For the text-containing cell, return its midpoint in (x, y) coordinate format. 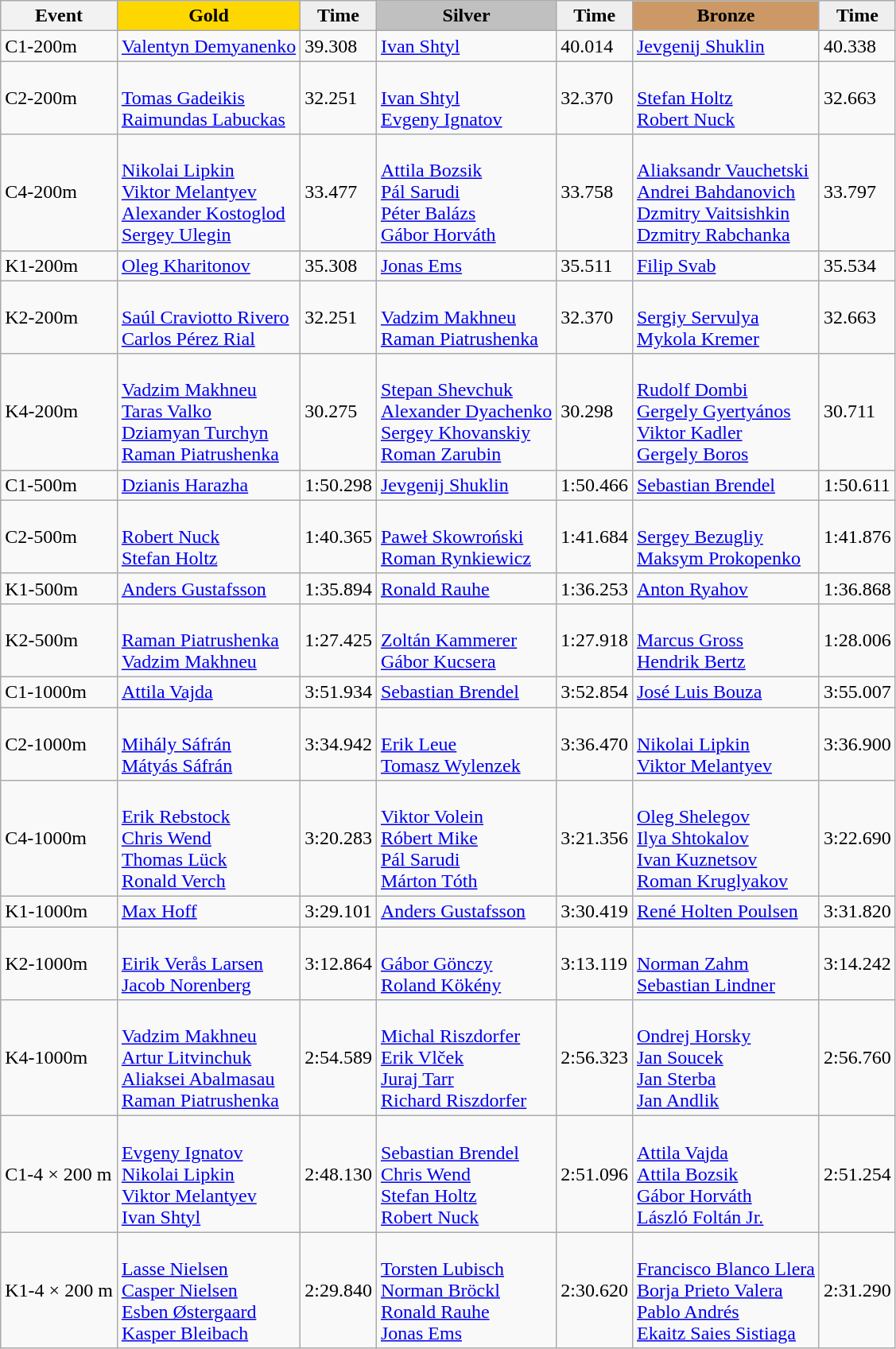
Ivan ShtylEvgeny Ignatov (466, 98)
1:50.298 (339, 485)
Vadzim MakhneuRaman Piatrushenka (466, 317)
2:54.589 (339, 1058)
Bronze (725, 16)
30.298 (595, 412)
Aliaksandr VauchetskiAndrei BahdanovichDzmitry VaitsishkinDzmitry Rabchanka (725, 192)
3:31.820 (857, 912)
35.511 (595, 266)
30.275 (339, 412)
Attila VajdaAttila BozsikGábor HorváthLászló Foltán Jr. (725, 1174)
K2-1000m (59, 963)
Zoltán KammererGábor Kucsera (466, 640)
Ivan Shtyl (466, 46)
3:30.419 (595, 912)
40.014 (595, 46)
30.711 (857, 412)
2:56.760 (857, 1058)
2:48.130 (339, 1174)
Anton Ryahov (725, 588)
3:34.942 (339, 744)
K1-4 × 200 m (59, 1290)
Viktor VoleinRóbert MikePál SarudiMárton Tóth (466, 839)
1:50.611 (857, 485)
Gábor GönczyRoland Kökény (466, 963)
3:51.934 (339, 692)
Erik LeueTomasz Wylenzek (466, 744)
3:55.007 (857, 692)
Event (59, 16)
Sebastian BrendelChris WendStefan HoltzRobert Nuck (466, 1174)
C1-200m (59, 46)
Norman ZahmSebastian Lindner (725, 963)
Dzianis Harazha (208, 485)
3:14.242 (857, 963)
Nikolai LipkinViktor Melantyev (725, 744)
K1-1000m (59, 912)
1:28.006 (857, 640)
3:20.283 (339, 839)
K4-200m (59, 412)
Max Hoff (208, 912)
2:51.254 (857, 1174)
K1-500m (59, 588)
Vadzim MakhneuTaras ValkoDziamyan TurchynRaman Piatrushenka (208, 412)
Lasse NielsenCasper NielsenEsben ØstergaardKasper Bleibach (208, 1290)
Nikolai LipkinViktor MelantyevAlexander KostoglodSergey Ulegin (208, 192)
35.308 (339, 266)
33.758 (595, 192)
33.477 (339, 192)
3:36.900 (857, 744)
1:41.876 (857, 537)
K1-200m (59, 266)
3:12.864 (339, 963)
Filip Svab (725, 266)
Valentyn Demyanenko (208, 46)
Raman PiatrushenkaVadzim Makhneu (208, 640)
39.308 (339, 46)
1:36.253 (595, 588)
2:51.096 (595, 1174)
Stefan HoltzRobert Nuck (725, 98)
Sergey BezugliyMaksym Prokopenko (725, 537)
K4-1000m (59, 1058)
Francisco Blanco LleraBorja Prieto ValeraPablo AndrésEkaitz Saies Sistiaga (725, 1290)
Jonas Ems (466, 266)
C4-200m (59, 192)
Ronald Rauhe (466, 588)
C2-500m (59, 537)
Oleg ShelegovIlya ShtokalovIvan KuznetsovRoman Kruglyakov (725, 839)
C2-200m (59, 98)
1:27.425 (339, 640)
2:56.323 (595, 1058)
1:40.365 (339, 537)
Ondrej HorskyJan SoucekJan SterbaJan Andlik (725, 1058)
José Luis Bouza (725, 692)
3:13.119 (595, 963)
Torsten LubischNorman BröcklRonald RauheJonas Ems (466, 1290)
3:21.356 (595, 839)
3:29.101 (339, 912)
Tomas GadeikisRaimundas Labuckas (208, 98)
40.338 (857, 46)
Vadzim MakhneuArtur LitvinchukAliaksei AbalmasauRaman Piatrushenka (208, 1058)
35.534 (857, 266)
C1-1000m (59, 692)
1:50.466 (595, 485)
1:35.894 (339, 588)
Evgeny IgnatovNikolai LipkinViktor MelantyevIvan Shtyl (208, 1174)
Mihály SáfránMátyás Sáfrán (208, 744)
C1-500m (59, 485)
Gold (208, 16)
2:31.290 (857, 1290)
2:30.620 (595, 1290)
3:52.854 (595, 692)
Michal RiszdorferErik VlčekJuraj TarrRichard Riszdorfer (466, 1058)
2:29.840 (339, 1290)
Stepan ShevchukAlexander DyachenkoSergey KhovanskiyRoman Zarubin (466, 412)
René Holten Poulsen (725, 912)
3:36.470 (595, 744)
K2-200m (59, 317)
33.797 (857, 192)
Silver (466, 16)
Attila Vajda (208, 692)
Oleg Kharitonov (208, 266)
3:22.690 (857, 839)
Rudolf DombiGergely GyertyánosViktor KadlerGergely Boros (725, 412)
Erik RebstockChris WendThomas LückRonald Verch (208, 839)
Robert NuckStefan Holtz (208, 537)
Attila BozsikPál SarudiPéter BalázsGábor Horváth (466, 192)
C4-1000m (59, 839)
1:41.684 (595, 537)
K2-500m (59, 640)
1:27.918 (595, 640)
C1-4 × 200 m (59, 1174)
Paweł SkowrońskiRoman Rynkiewicz (466, 537)
Saúl Craviotto RiveroCarlos Pérez Rial (208, 317)
Sergiy ServulyaMykola Kremer (725, 317)
Eirik Verås LarsenJacob Norenberg (208, 963)
C2-1000m (59, 744)
1:36.868 (857, 588)
Marcus GrossHendrik Bertz (725, 640)
